Search for the cell housing the specified text and yield its (x, y) center coordinate. 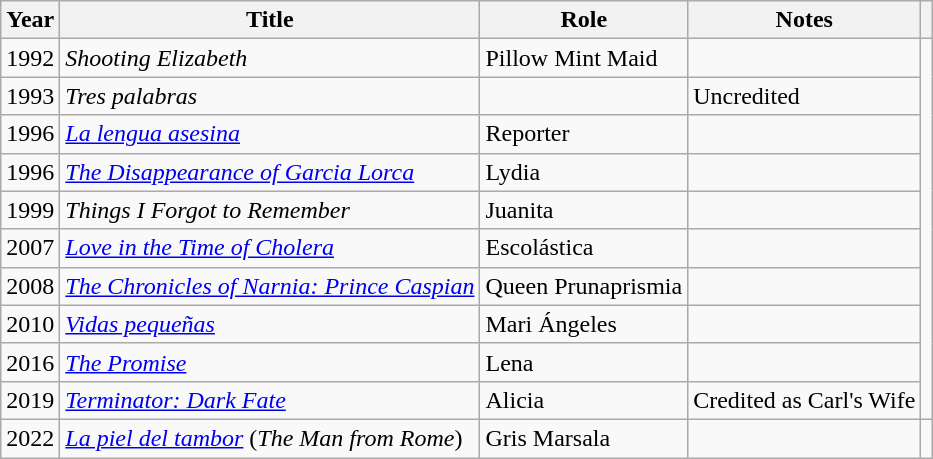
2016 (30, 362)
The Disappearance of Garcia Lorca (270, 172)
Mari Ángeles (584, 324)
Vidas pequeñas (270, 324)
Lydia (584, 172)
Tres palabras (270, 96)
2008 (30, 286)
Uncredited (804, 96)
Things I Forgot to Remember (270, 210)
2007 (30, 248)
Pillow Mint Maid (584, 58)
The Promise (270, 362)
2010 (30, 324)
Reporter (584, 134)
Credited as Carl's Wife (804, 400)
1992 (30, 58)
Gris Marsala (584, 438)
Terminator: Dark Fate (270, 400)
The Chronicles of Narnia: Prince Caspian (270, 286)
1993 (30, 96)
Queen Prunaprismia (584, 286)
Notes (804, 20)
2022 (30, 438)
Shooting Elizabeth (270, 58)
Year (30, 20)
Juanita (584, 210)
Role (584, 20)
Lena (584, 362)
Title (270, 20)
La piel del tambor (The Man from Rome) (270, 438)
La lengua asesina (270, 134)
1999 (30, 210)
Alicia (584, 400)
Love in the Time of Cholera (270, 248)
2019 (30, 400)
Escolástica (584, 248)
